Return the [x, y] coordinate for the center point of the cell that contains the specified text.  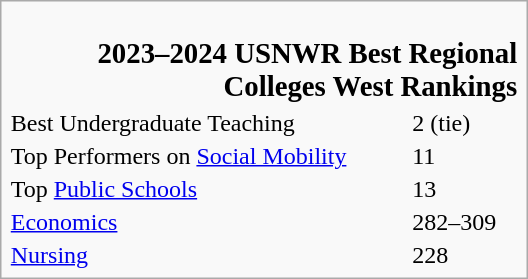
11 [465, 156]
Top Public Schools [208, 189]
Economics [208, 222]
2 (tie) [465, 123]
228 [465, 255]
Top Performers on Social Mobility [208, 156]
2023–2024 USNWR Best Regional Colleges West Rankings [264, 57]
Nursing [208, 255]
13 [465, 189]
282–309 [465, 222]
Best Undergraduate Teaching [208, 123]
